Search for the cell housing the specified text and yield its (X, Y) center coordinate. 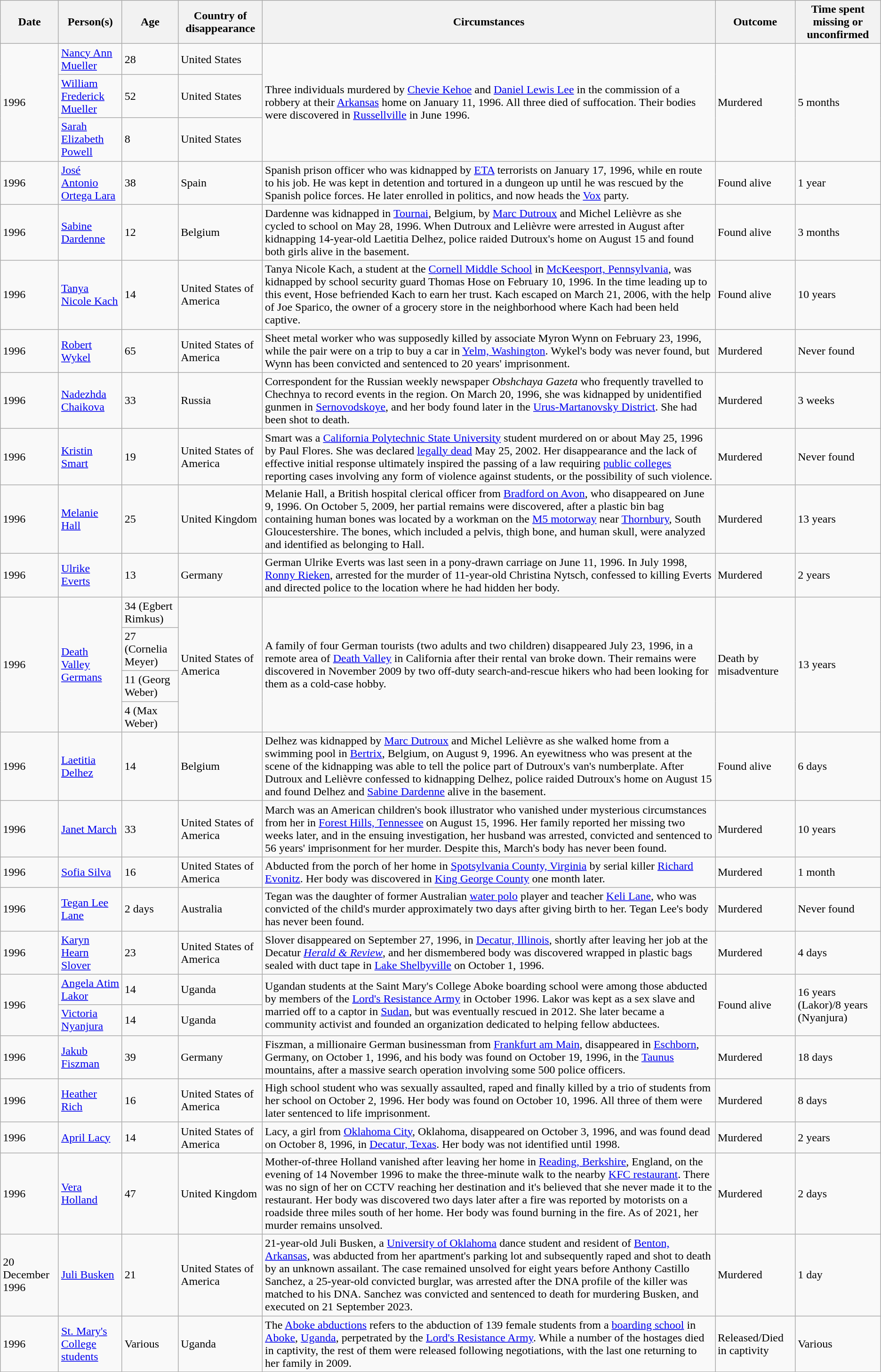
19 (150, 457)
28 (150, 59)
Time spent missing or unconfirmed (838, 22)
8 days (838, 1100)
Spain (220, 183)
Karyn Hearn Slover (90, 952)
38 (150, 183)
16 years (Lakor)/8 years (Nyanjura) (838, 1005)
Janet March (90, 829)
27 (Cornelia Meyer) (150, 649)
4 (Max Weber) (150, 717)
18 days (838, 1057)
William Frederick Mueller (90, 96)
21 (150, 1275)
1 day (838, 1275)
6 days (838, 767)
Nancy Ann Mueller (90, 59)
12 (150, 233)
5 months (838, 103)
3 months (838, 233)
Juli Busken (90, 1275)
1 month (838, 872)
Kristin Smart (90, 457)
Age (150, 22)
Russia (220, 400)
Angela Atim Lakor (90, 990)
St. Mary's College students (90, 1344)
52 (150, 96)
Vera Holland (90, 1193)
Released/Died in captivity (755, 1344)
23 (150, 952)
Jakub Fiszman (90, 1057)
11 (Georg Weber) (150, 686)
Victoria Nyanjura (90, 1020)
25 (150, 519)
65 (150, 351)
Robert Wykel (90, 351)
Country of disappearance (220, 22)
39 (150, 1057)
Sofia Silva (90, 872)
13 (150, 575)
8 (150, 139)
1 year (838, 183)
Heather Rich (90, 1100)
3 weeks (838, 400)
Tanya Nicole Kach (90, 295)
José Antonio Ortega Lara (90, 183)
Person(s) (90, 22)
Outcome (755, 22)
Laetitia Delhez (90, 767)
47 (150, 1193)
34 (Egbert Rimkus) (150, 612)
Sabine Dardenne (90, 233)
20 December 1996 (30, 1275)
Australia (220, 909)
April Lacy (90, 1138)
Death by misadventure (755, 665)
Date (30, 22)
Nadezhda Chaikova (90, 400)
Melanie Hall (90, 519)
Ulrike Everts (90, 575)
4 days (838, 952)
Circumstances (489, 22)
Tegan Lee Lane (90, 909)
Sarah Elizabeth Powell (90, 139)
Death Valley Germans (90, 665)
